Pinpoint the cell where the given text exists, returning its (x, y) midpoint coordinate. 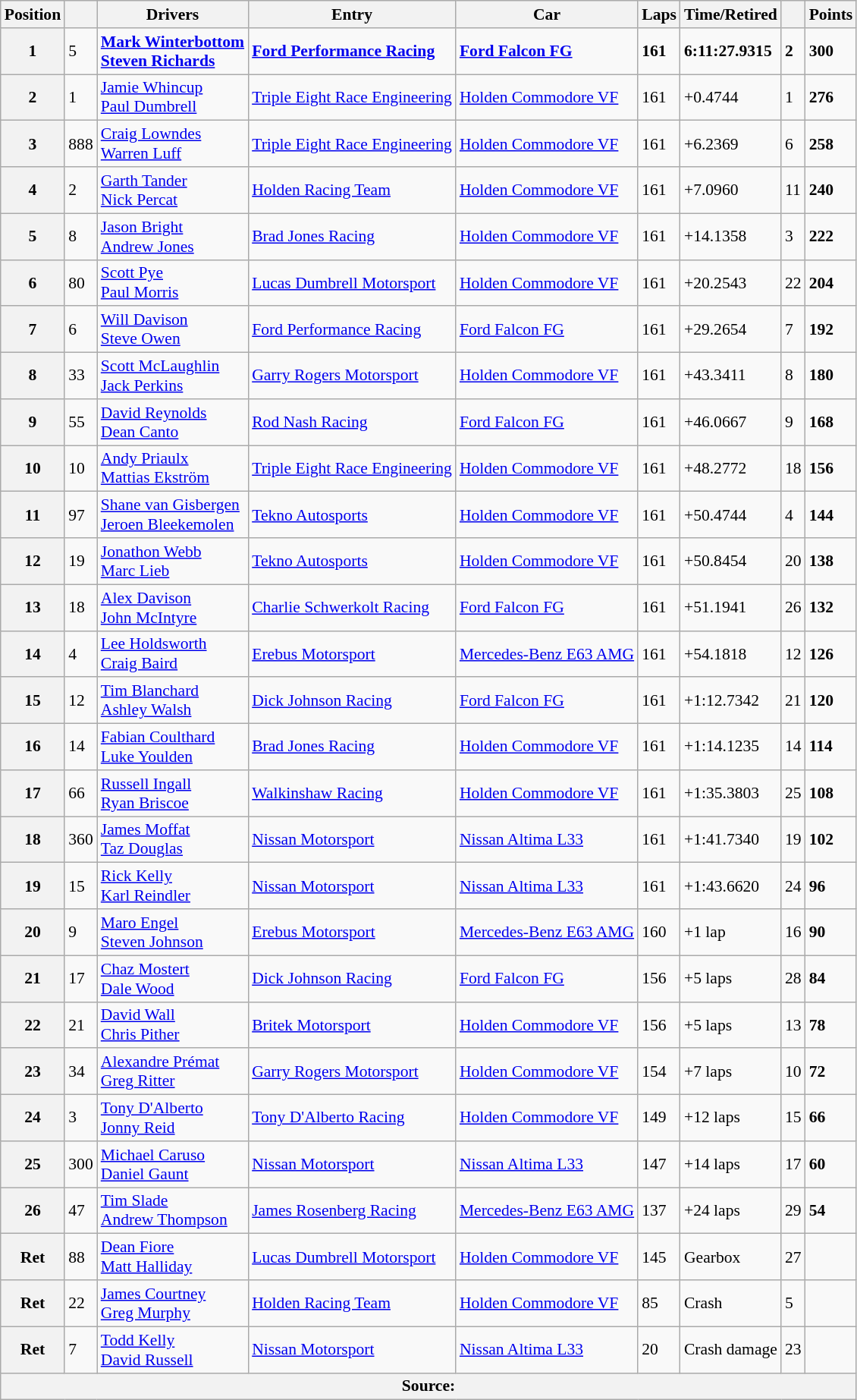
+7.0960 (731, 190)
60 (831, 1164)
+14 laps (731, 1164)
David Reynolds Dean Canto (173, 422)
Tim Slade Andrew Thompson (173, 1211)
+1:43.6620 (731, 886)
Lee Holdsworth Craig Baird (173, 654)
85 (659, 1304)
Jamie Whincup Paul Dumbrell (173, 97)
Dean Fiore Matt Halliday (173, 1257)
Walkinshaw Racing (352, 794)
160 (659, 932)
102 (831, 839)
Todd Kelly David Russell (173, 1349)
Points (831, 14)
96 (831, 886)
192 (831, 329)
Alexandre Prémat Greg Ritter (173, 1071)
Time/Retired (731, 14)
Craig Lowndes Warren Luff (173, 144)
147 (659, 1164)
360 (80, 839)
Fabian Coulthard Luke Youlden (173, 747)
240 (831, 190)
Garth Tander Nick Percat (173, 190)
276 (831, 97)
Crash damage (731, 1349)
James Courtney Greg Murphy (173, 1304)
149 (659, 1118)
Source: (429, 1386)
Jonathon Webb Marc Lieb (173, 562)
+7 laps (731, 1071)
+1:14.1235 (731, 747)
888 (80, 144)
Mark Winterbottom Steven Richards (173, 52)
+12 laps (731, 1118)
Shane van Gisbergen Jeroen Bleekemolen (173, 514)
+1:41.7340 (731, 839)
132 (831, 607)
88 (80, 1257)
180 (831, 376)
80 (80, 282)
204 (831, 282)
168 (831, 422)
Gearbox (731, 1257)
Britek Motorsport (352, 1024)
James Rosenberg Racing (352, 1211)
+6.2369 (731, 144)
145 (659, 1257)
Scott McLaughlin Jack Perkins (173, 376)
Tony D'Alberto Jonny Reid (173, 1118)
97 (80, 514)
Rick Kelly Karl Reindler (173, 886)
27 (793, 1257)
+24 laps (731, 1211)
+50.8454 (731, 562)
Entry (352, 14)
Jason Bright Andrew Jones (173, 237)
144 (831, 514)
+54.1818 (731, 654)
+43.3411 (731, 376)
+1:35.3803 (731, 794)
Rod Nash Racing (352, 422)
126 (831, 654)
137 (659, 1211)
+14.1358 (731, 237)
258 (831, 144)
29 (793, 1211)
154 (659, 1071)
Position (33, 14)
+29.2654 (731, 329)
78 (831, 1024)
Will Davison Steve Owen (173, 329)
+46.0667 (731, 422)
Scott Pye Paul Morris (173, 282)
Andy Priaulx Mattias Ekström (173, 469)
33 (80, 376)
Maro Engel Steven Johnson (173, 932)
138 (831, 562)
Tony D'Alberto Racing (352, 1118)
+51.1941 (731, 607)
+1 lap (731, 932)
+48.2772 (731, 469)
222 (831, 237)
108 (831, 794)
28 (793, 979)
Crash (731, 1304)
72 (831, 1071)
Russell Ingall Ryan Briscoe (173, 794)
James Moffat Taz Douglas (173, 839)
Michael Caruso Daniel Gaunt (173, 1164)
Drivers (173, 14)
90 (831, 932)
+20.2543 (731, 282)
6:11:27.9315 (731, 52)
+50.4744 (731, 514)
84 (831, 979)
54 (831, 1211)
Chaz Mostert Dale Wood (173, 979)
Laps (659, 14)
114 (831, 747)
Car (547, 14)
47 (80, 1211)
Alex Davison John McIntyre (173, 607)
34 (80, 1071)
David Wall Chris Pither (173, 1024)
+1:12.7342 (731, 701)
120 (831, 701)
Tim Blanchard Ashley Walsh (173, 701)
55 (80, 422)
Charlie Schwerkolt Racing (352, 607)
+0.4744 (731, 97)
